Scan for the cell matching the given text and deliver its (X, Y) coordinate at center. 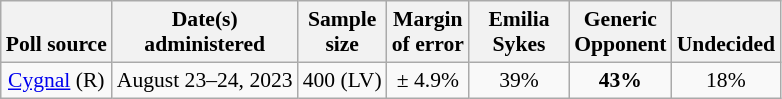
Marginof error (428, 32)
18% (726, 80)
Cygnal (R) (56, 80)
August 23–24, 2023 (205, 80)
± 4.9% (428, 80)
GenericOpponent (620, 32)
39% (519, 80)
Samplesize (342, 32)
43% (620, 80)
EmiliaSykes (519, 32)
400 (LV) (342, 80)
Undecided (726, 32)
Poll source (56, 32)
Date(s)administered (205, 32)
